For the text-containing cell, return its midpoint in (x, y) coordinate format. 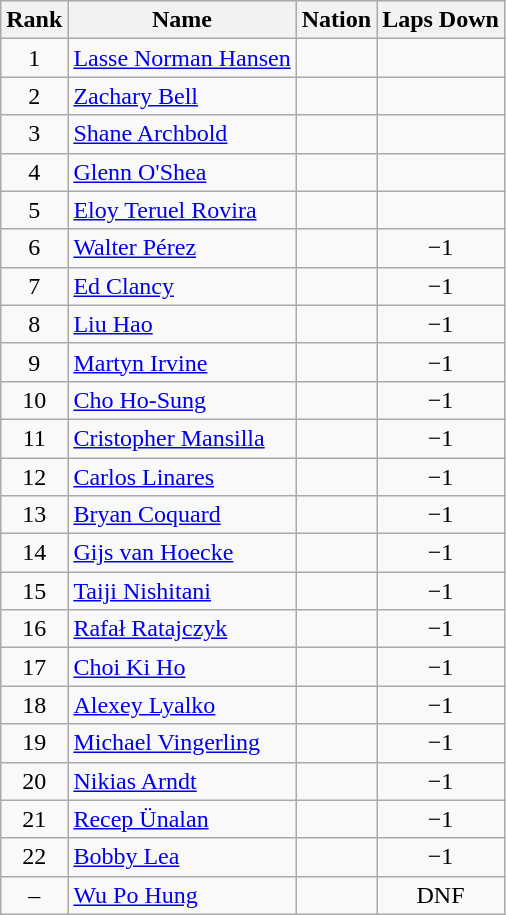
Lasse Norman Hansen (182, 58)
Name (182, 20)
Eloy Teruel Rovira (182, 210)
Wu Po Hung (182, 895)
DNF (441, 895)
Liu Hao (182, 324)
1 (34, 58)
Gijs van Hoecke (182, 553)
Choi Ki Ho (182, 667)
Taiji Nishitani (182, 591)
11 (34, 438)
7 (34, 286)
Shane Archbold (182, 134)
Nikias Arndt (182, 781)
17 (34, 667)
Nation (336, 20)
5 (34, 210)
Rank (34, 20)
19 (34, 743)
12 (34, 477)
4 (34, 172)
– (34, 895)
Bryan Coquard (182, 515)
Cristopher Mansilla (182, 438)
Bobby Lea (182, 857)
10 (34, 400)
18 (34, 705)
8 (34, 324)
Ed Clancy (182, 286)
Walter Pérez (182, 248)
20 (34, 781)
14 (34, 553)
Cho Ho-Sung (182, 400)
2 (34, 96)
22 (34, 857)
Glenn O'Shea (182, 172)
Carlos Linares (182, 477)
6 (34, 248)
21 (34, 819)
Michael Vingerling (182, 743)
Martyn Irvine (182, 362)
16 (34, 629)
Rafał Ratajczyk (182, 629)
Recep Ünalan (182, 819)
Laps Down (441, 20)
15 (34, 591)
3 (34, 134)
Zachary Bell (182, 96)
13 (34, 515)
Alexey Lyalko (182, 705)
9 (34, 362)
